Pinpoint the cell where the given text exists, returning its [X, Y] midpoint coordinate. 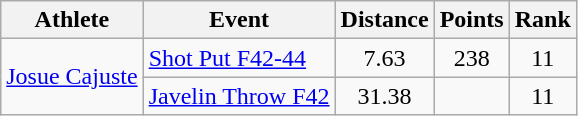
Josue Cajuste [72, 77]
7.63 [384, 58]
Javelin Throw F42 [239, 96]
31.38 [384, 96]
238 [472, 58]
Shot Put F42-44 [239, 58]
Athlete [72, 20]
Points [472, 20]
Distance [384, 20]
Event [239, 20]
Rank [542, 20]
